Provide the [X, Y] coordinate of the cell's center where the given text is located.  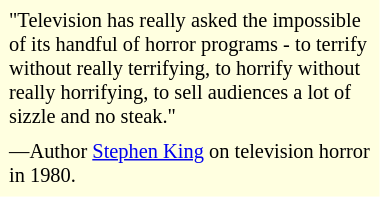
—Author Stephen King on television horror in 1980. [190, 164]
